Scan for the cell matching the given text and deliver its (X, Y) coordinate at center. 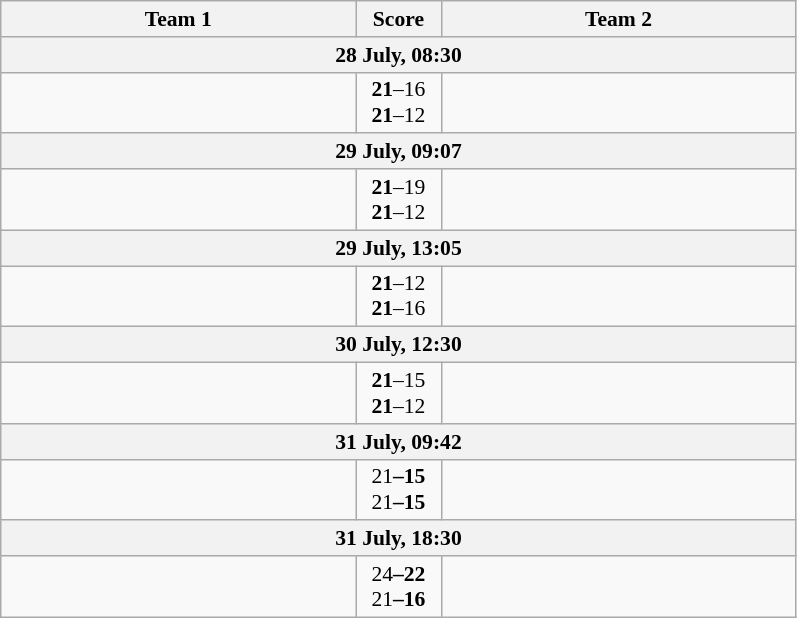
21–1921–12 (398, 200)
29 July, 13:05 (398, 248)
21–1521–12 (398, 394)
Team 2 (618, 19)
24–2221–16 (398, 586)
30 July, 12:30 (398, 345)
21–1521–15 (398, 490)
Team 1 (178, 19)
31 July, 09:42 (398, 442)
21–1621–12 (398, 102)
28 July, 08:30 (398, 55)
31 July, 18:30 (398, 539)
29 July, 09:07 (398, 152)
Score (398, 19)
21–1221–16 (398, 296)
